Scan for the cell matching the given text and deliver its [x, y] coordinate at center. 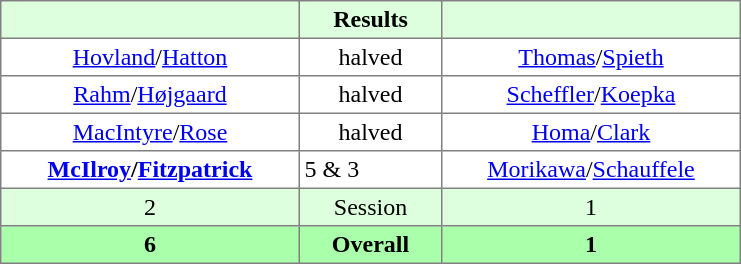
McIlroy/Fitzpatrick [150, 170]
6 [150, 245]
Morikawa/Schauffele [591, 170]
Rahm/Højgaard [150, 95]
Homa/Clark [591, 132]
Overall [370, 245]
Hovland/Hatton [150, 57]
MacIntyre/Rose [150, 132]
2 [150, 207]
Results [370, 20]
Thomas/Spieth [591, 57]
5 & 3 [370, 170]
Session [370, 207]
Scheffler/Koepka [591, 95]
